Search for the cell housing the specified text and yield its (X, Y) center coordinate. 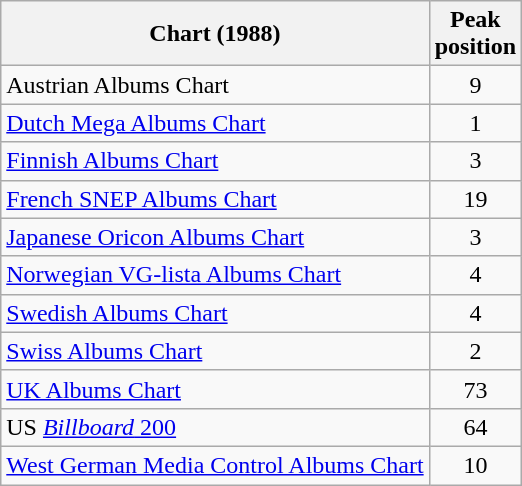
Chart (1988) (215, 34)
West German Media Control Albums Chart (215, 465)
French SNEP Albums Chart (215, 199)
2 (475, 351)
64 (475, 427)
1 (475, 123)
9 (475, 85)
Dutch Mega Albums Chart (215, 123)
Peakposition (475, 34)
Swiss Albums Chart (215, 351)
Norwegian VG-lista Albums Chart (215, 275)
UK Albums Chart (215, 389)
Japanese Oricon Albums Chart (215, 237)
Austrian Albums Chart (215, 85)
Finnish Albums Chart (215, 161)
Swedish Albums Chart (215, 313)
US Billboard 200 (215, 427)
19 (475, 199)
10 (475, 465)
73 (475, 389)
